From the cell containing the given text, extract its center point as [x, y] coordinate. 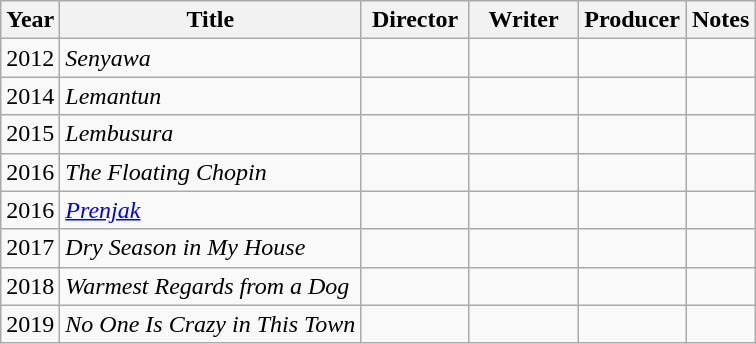
Senyawa [210, 58]
Prenjak [210, 210]
Dry Season in My House [210, 248]
Director [416, 20]
Writer [524, 20]
2018 [30, 286]
Producer [632, 20]
2015 [30, 134]
Notes [720, 20]
Warmest Regards from a Dog [210, 286]
Title [210, 20]
2012 [30, 58]
Year [30, 20]
2014 [30, 96]
Lemantun [210, 96]
2017 [30, 248]
2019 [30, 324]
The Floating Chopin [210, 172]
Lembusura [210, 134]
No One Is Crazy in This Town [210, 324]
